Determine the (X, Y) coordinate at the center of the cell enclosing the given text.  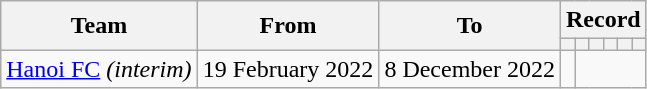
From (288, 26)
19 February 2022 (288, 69)
8 December 2022 (470, 69)
To (470, 26)
Hanoi FC (interim) (99, 69)
Team (99, 26)
Record (604, 20)
